From the cell containing the given text, extract its center point as (x, y) coordinate. 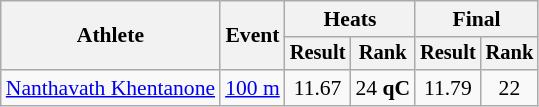
11.79 (448, 88)
100 m (252, 88)
22 (510, 88)
Nanthavath Khentanone (110, 88)
24 qC (382, 88)
Heats (350, 19)
Athlete (110, 36)
Final (476, 19)
11.67 (318, 88)
Event (252, 36)
